Scan for the cell matching the given text and deliver its [x, y] coordinate at center. 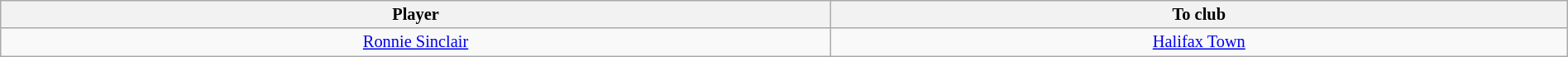
Halifax Town [1199, 42]
To club [1199, 14]
Player [416, 14]
Ronnie Sinclair [416, 42]
